From the cell containing the given text, extract its center point as [x, y] coordinate. 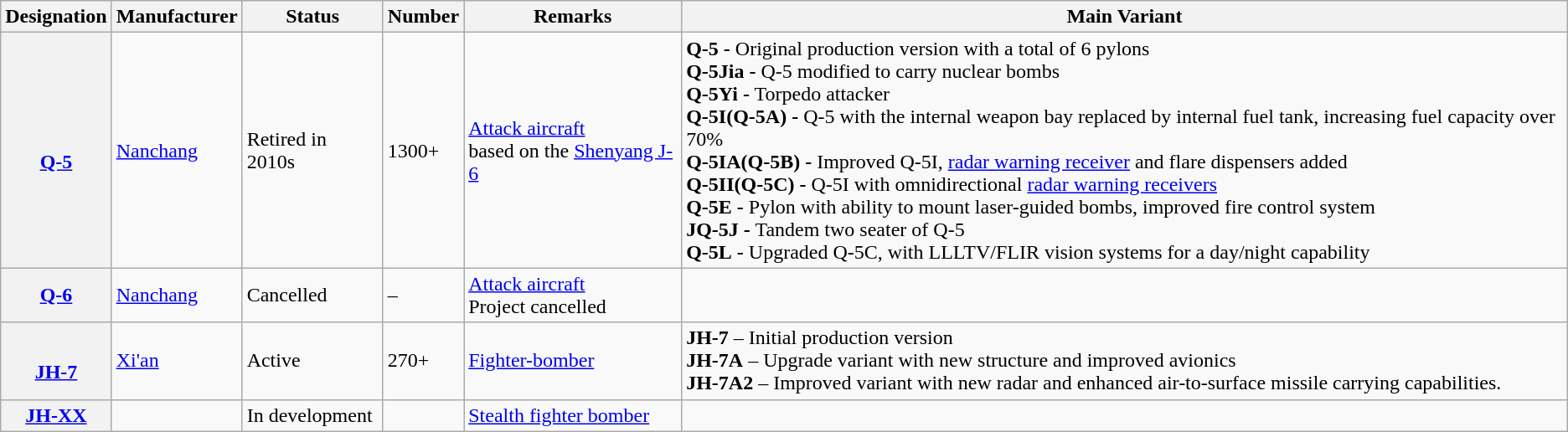
JH-7 [56, 361]
Xi'an [177, 361]
Retired in 2010s [312, 151]
Status [312, 17]
JH-XX [56, 415]
Cancelled [312, 295]
Remarks [573, 17]
Stealth fighter bomber [573, 415]
Manufacturer [177, 17]
Q-5 [56, 151]
– [423, 295]
Active [312, 361]
Main Variant [1125, 17]
Q-6 [56, 295]
Designation [56, 17]
Number [423, 17]
Attack aircraftProject cancelled [573, 295]
1300+ [423, 151]
270+ [423, 361]
Fighter-bomber [573, 361]
Attack aircraftbased on the Shenyang J-6 [573, 151]
In development [312, 415]
